From the cell containing the given text, extract its center point as [x, y] coordinate. 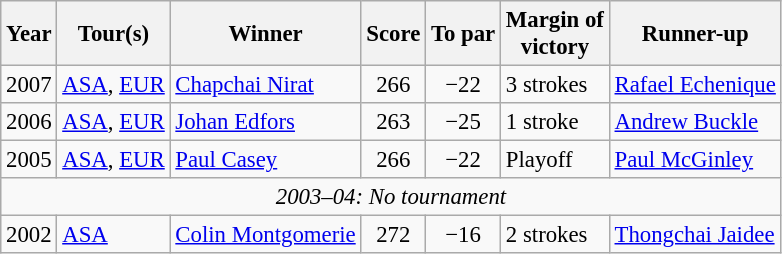
Year [29, 34]
Paul Casey [266, 160]
Rafael Echenique [695, 85]
3 strokes [556, 85]
Margin ofvictory [556, 34]
ASA [114, 235]
2 strokes [556, 235]
Playoff [556, 160]
−25 [464, 122]
Score [394, 34]
Runner-up [695, 34]
To par [464, 34]
Winner [266, 34]
2007 [29, 85]
2006 [29, 122]
1 stroke [556, 122]
272 [394, 235]
2002 [29, 235]
2005 [29, 160]
Johan Edfors [266, 122]
Thongchai Jaidee [695, 235]
2003–04: No tournament [391, 197]
Chapchai Nirat [266, 85]
Tour(s) [114, 34]
Andrew Buckle [695, 122]
Colin Montgomerie [266, 235]
−16 [464, 235]
Paul McGinley [695, 160]
263 [394, 122]
